Scan for the cell matching the given text and deliver its (x, y) coordinate at center. 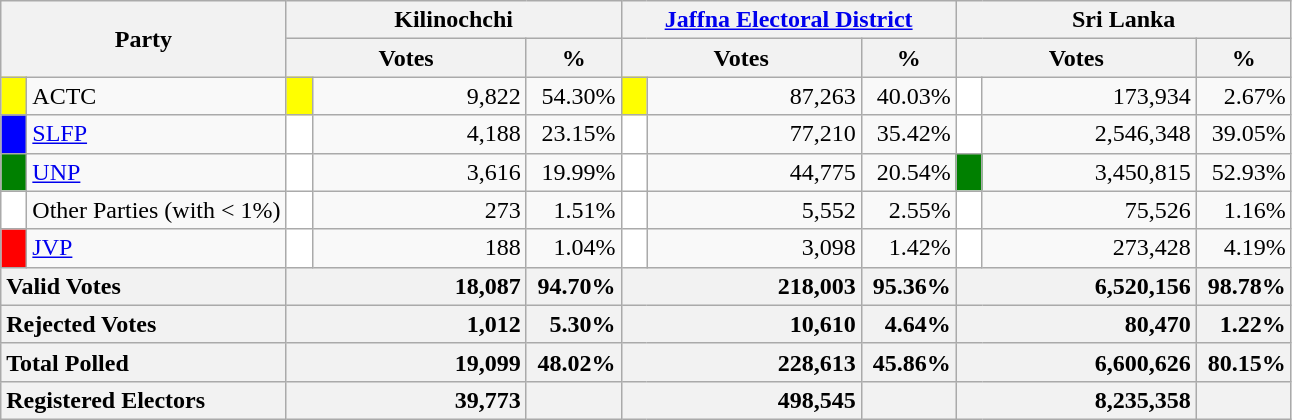
95.36% (908, 286)
3,098 (754, 248)
228,613 (741, 362)
Sri Lanka (1124, 20)
45.86% (908, 362)
273 (419, 210)
218,003 (741, 286)
77,210 (754, 134)
94.70% (574, 286)
2.67% (1244, 96)
1.22% (1244, 324)
40.03% (908, 96)
20.54% (908, 172)
498,545 (741, 400)
1.42% (908, 248)
87,263 (754, 96)
3,616 (419, 172)
SLFP (156, 134)
4.64% (908, 324)
52.93% (1244, 172)
10,610 (741, 324)
2,546,348 (1089, 134)
5,552 (754, 210)
Rejected Votes (144, 324)
Kilinochchi (454, 20)
18,087 (406, 286)
UNP (156, 172)
6,600,626 (1076, 362)
98.78% (1244, 286)
273,428 (1089, 248)
Registered Electors (144, 400)
1.16% (1244, 210)
8,235,358 (1076, 400)
Total Polled (144, 362)
19.99% (574, 172)
39.05% (1244, 134)
Valid Votes (144, 286)
9,822 (419, 96)
ACTC (156, 96)
23.15% (574, 134)
54.30% (574, 96)
Party (144, 39)
80,470 (1076, 324)
1.51% (574, 210)
6,520,156 (1076, 286)
JVP (156, 248)
39,773 (406, 400)
80.15% (1244, 362)
4.19% (1244, 248)
5.30% (574, 324)
1.04% (574, 248)
3,450,815 (1089, 172)
4,188 (419, 134)
48.02% (574, 362)
44,775 (754, 172)
188 (419, 248)
35.42% (908, 134)
19,099 (406, 362)
75,526 (1089, 210)
Other Parties (with < 1%) (156, 210)
1,012 (406, 324)
2.55% (908, 210)
Jaffna Electoral District (788, 20)
173,934 (1089, 96)
